Return the (x, y) coordinate for the center point of the cell that contains the specified text.  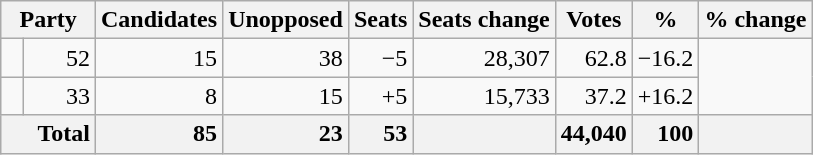
33 (59, 96)
% change (756, 20)
Total (48, 134)
Votes (594, 20)
Unopposed (286, 20)
38 (286, 58)
62.8 (594, 58)
% (666, 20)
−16.2 (666, 58)
8 (160, 96)
23 (286, 134)
Seats (380, 20)
Party (48, 20)
85 (160, 134)
44,040 (594, 134)
52 (59, 58)
−5 (380, 58)
100 (666, 134)
28,307 (484, 58)
+5 (380, 96)
Seats change (484, 20)
15,733 (484, 96)
+16.2 (666, 96)
37.2 (594, 96)
Candidates (160, 20)
53 (380, 134)
